Scan for the cell matching the given text and deliver its (x, y) coordinate at center. 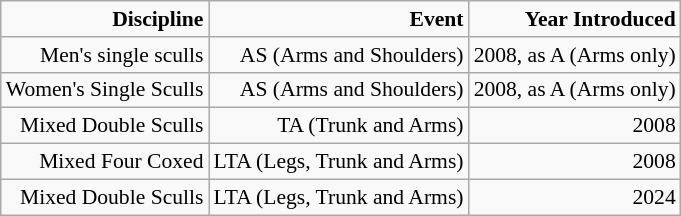
Year Introduced (575, 19)
TA (Trunk and Arms) (338, 126)
2024 (575, 197)
Women's Single Sculls (105, 90)
Event (338, 19)
Mixed Four Coxed (105, 162)
Discipline (105, 19)
Men's single sculls (105, 55)
